Capture the cell that displays the provided text and extract its [x, y] central coordinate. 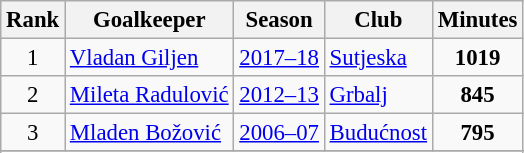
Mileta Radulović [150, 95]
2012–13 [279, 95]
1019 [477, 58]
2006–07 [279, 133]
795 [477, 133]
845 [477, 95]
Vladan Giljen [150, 58]
2 [33, 95]
Goalkeeper [150, 20]
Club [378, 20]
Grbalj [378, 95]
Budućnost [378, 133]
Mladen Božović [150, 133]
Rank [33, 20]
1 [33, 58]
2017–18 [279, 58]
Minutes [477, 20]
Season [279, 20]
Sutjeska [378, 58]
3 [33, 133]
